Capture the cell that displays the provided text and extract its (X, Y) central coordinate. 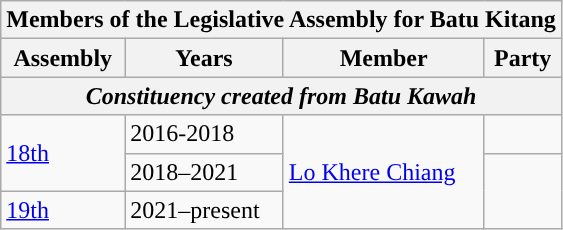
Constituency created from Batu Kawah (282, 96)
19th (63, 210)
Member (384, 58)
2021–present (204, 210)
Members of the Legislative Assembly for Batu Kitang (282, 20)
Party (522, 58)
18th (63, 153)
Years (204, 58)
2016-2018 (204, 134)
Lo Khere Chiang (384, 172)
Assembly (63, 58)
2018–2021 (204, 172)
